Extract the (X, Y) coordinate from the center of the cell holding the provided text.  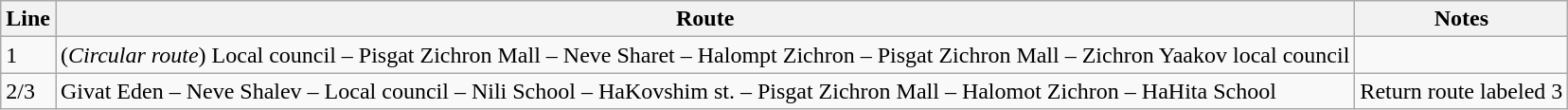
Line (28, 19)
Return route labeled 3 (1462, 91)
Notes (1462, 19)
Route (704, 19)
1 (28, 55)
(Circular route) Local council – Pisgat Zichron Mall – Neve Sharet – Halompt Zichron – Pisgat Zichron Mall – Zichron Yaakov local council (704, 55)
2/3 (28, 91)
Givat Eden – Neve Shalev – Local council – Nili School – HaKovshim st. – Pisgat Zichron Mall – Halomot Zichron – HaHita School (704, 91)
